Identify which cell holds the provided text, then report its [x, y] central coordinate. 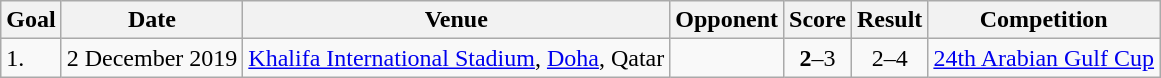
24th Arabian Gulf Cup [1044, 58]
2–4 [889, 58]
Date [152, 20]
2 December 2019 [152, 58]
2–3 [818, 58]
Venue [456, 20]
Khalifa International Stadium, Doha, Qatar [456, 58]
Result [889, 20]
1. [31, 58]
Competition [1044, 20]
Opponent [727, 20]
Score [818, 20]
Goal [31, 20]
